Determine the (X, Y) coordinate at the center of the cell enclosing the given text.  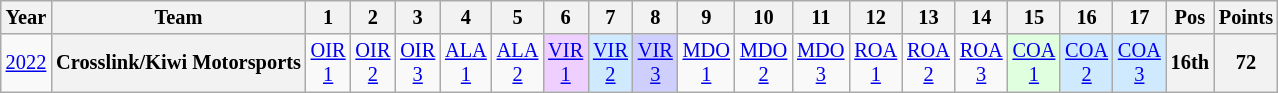
ROA3 (982, 63)
OIR1 (328, 63)
ROA1 (876, 63)
Points (1246, 17)
ROA2 (928, 63)
VIR1 (566, 63)
OIR2 (374, 63)
11 (820, 17)
13 (928, 17)
3 (418, 17)
17 (1140, 17)
Year (26, 17)
1 (328, 17)
14 (982, 17)
7 (610, 17)
ALA1 (466, 63)
5 (518, 17)
2 (374, 17)
OIR3 (418, 63)
16 (1086, 17)
Team (178, 17)
16th (1190, 63)
COA2 (1086, 63)
6 (566, 17)
8 (656, 17)
Pos (1190, 17)
Crosslink/Kiwi Motorsports (178, 63)
72 (1246, 63)
15 (1034, 17)
12 (876, 17)
MDO3 (820, 63)
COA1 (1034, 63)
MDO2 (764, 63)
2022 (26, 63)
COA3 (1140, 63)
4 (466, 17)
9 (706, 17)
VIR3 (656, 63)
10 (764, 17)
MDO1 (706, 63)
ALA2 (518, 63)
VIR2 (610, 63)
